Scan for the cell matching the given text and deliver its (x, y) coordinate at center. 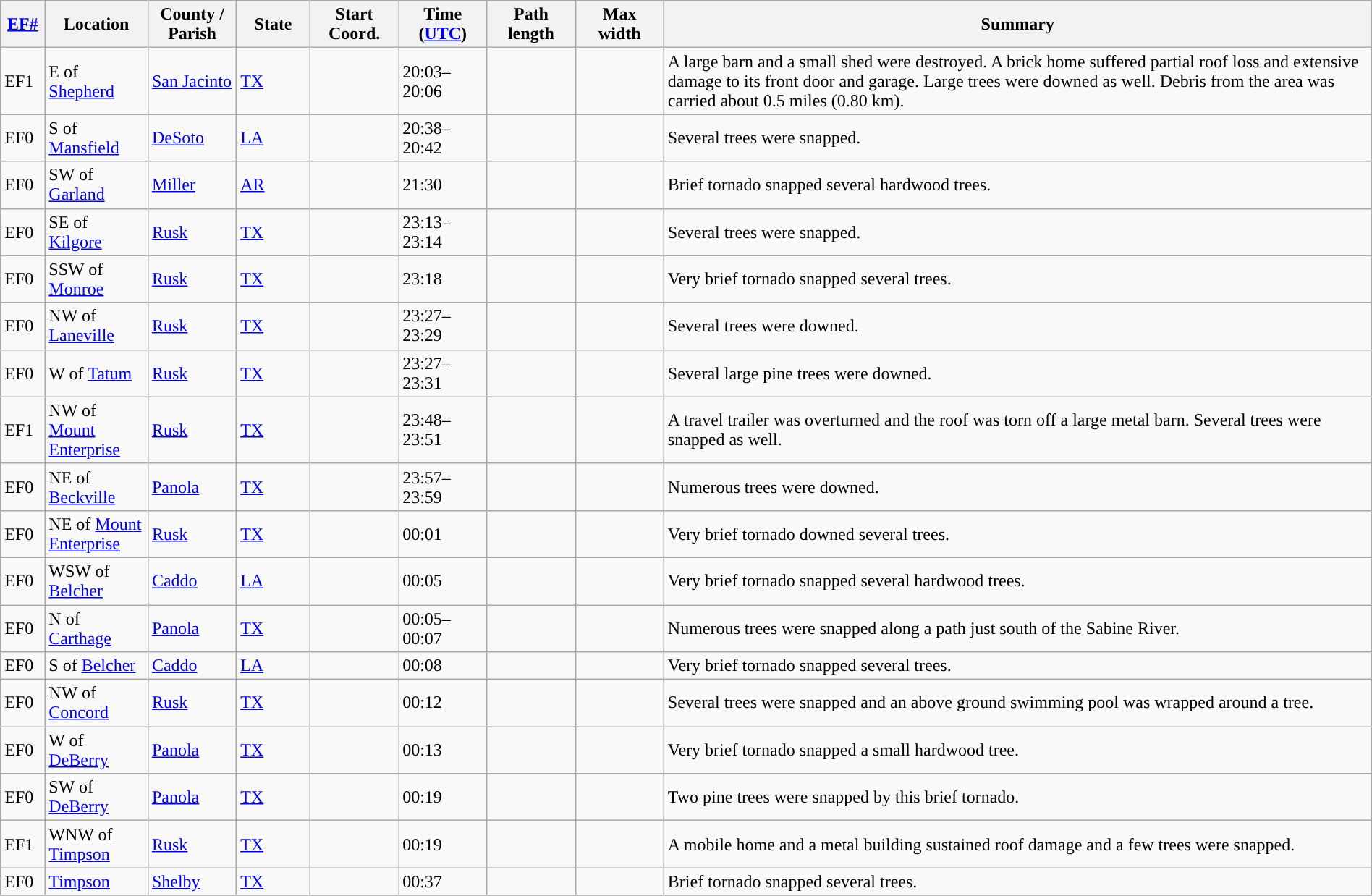
EF# (23, 25)
WNW of Timpson (97, 844)
00:08 (443, 666)
State (274, 25)
SSW of Monroe (97, 279)
AR (274, 185)
NW of Laneville (97, 326)
W of DeBerry (97, 750)
00:01 (443, 534)
00:05–00:07 (443, 628)
Very brief tornado downed several trees. (1017, 534)
Timpson (97, 882)
Path length (531, 25)
Time (UTC) (443, 25)
S of Belcher (97, 666)
W of Tatum (97, 373)
N of Carthage (97, 628)
Very brief tornado snapped several hardwood trees. (1017, 580)
23:13–23:14 (443, 232)
SW of DeBerry (97, 798)
A travel trailer was overturned and the roof was torn off a large metal barn. Several trees were snapped as well. (1017, 430)
Start Coord. (354, 25)
E of Shepherd (97, 81)
Shelby (192, 882)
SW of Garland (97, 185)
21:30 (443, 185)
County / Parish (192, 25)
Several large pine trees were downed. (1017, 373)
Location (97, 25)
S of Mansfield (97, 138)
Brief tornado snapped several trees. (1017, 882)
Summary (1017, 25)
NW of Concord (97, 703)
23:27–23:29 (443, 326)
Miller (192, 185)
NE of Mount Enterprise (97, 534)
Two pine trees were snapped by this brief tornado. (1017, 798)
San Jacinto (192, 81)
SE of Kilgore (97, 232)
Very brief tornado snapped a small hardwood tree. (1017, 750)
DeSoto (192, 138)
NE of Beckville (97, 486)
NW of Mount Enterprise (97, 430)
Brief tornado snapped several hardwood trees. (1017, 185)
23:57–23:59 (443, 486)
00:13 (443, 750)
Numerous trees were downed. (1017, 486)
WSW of Belcher (97, 580)
00:05 (443, 580)
Several trees were downed. (1017, 326)
00:37 (443, 882)
20:38–20:42 (443, 138)
23:27–23:31 (443, 373)
00:12 (443, 703)
Numerous trees were snapped along a path just south of the Sabine River. (1017, 628)
A mobile home and a metal building sustained roof damage and a few trees were snapped. (1017, 844)
20:03–20:06 (443, 81)
Several trees were snapped and an above ground swimming pool was wrapped around a tree. (1017, 703)
Max width (619, 25)
23:18 (443, 279)
23:48–23:51 (443, 430)
